Extract the (X, Y) coordinate from the center of the cell holding the provided text.  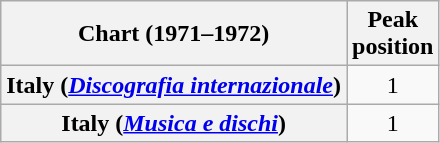
Chart (1971–1972) (174, 34)
Peakposition (392, 34)
Italy (Discografia internazionale) (174, 85)
Italy (Musica e dischi) (174, 123)
